Return the [x, y] coordinate for the center point of the cell that contains the specified text.  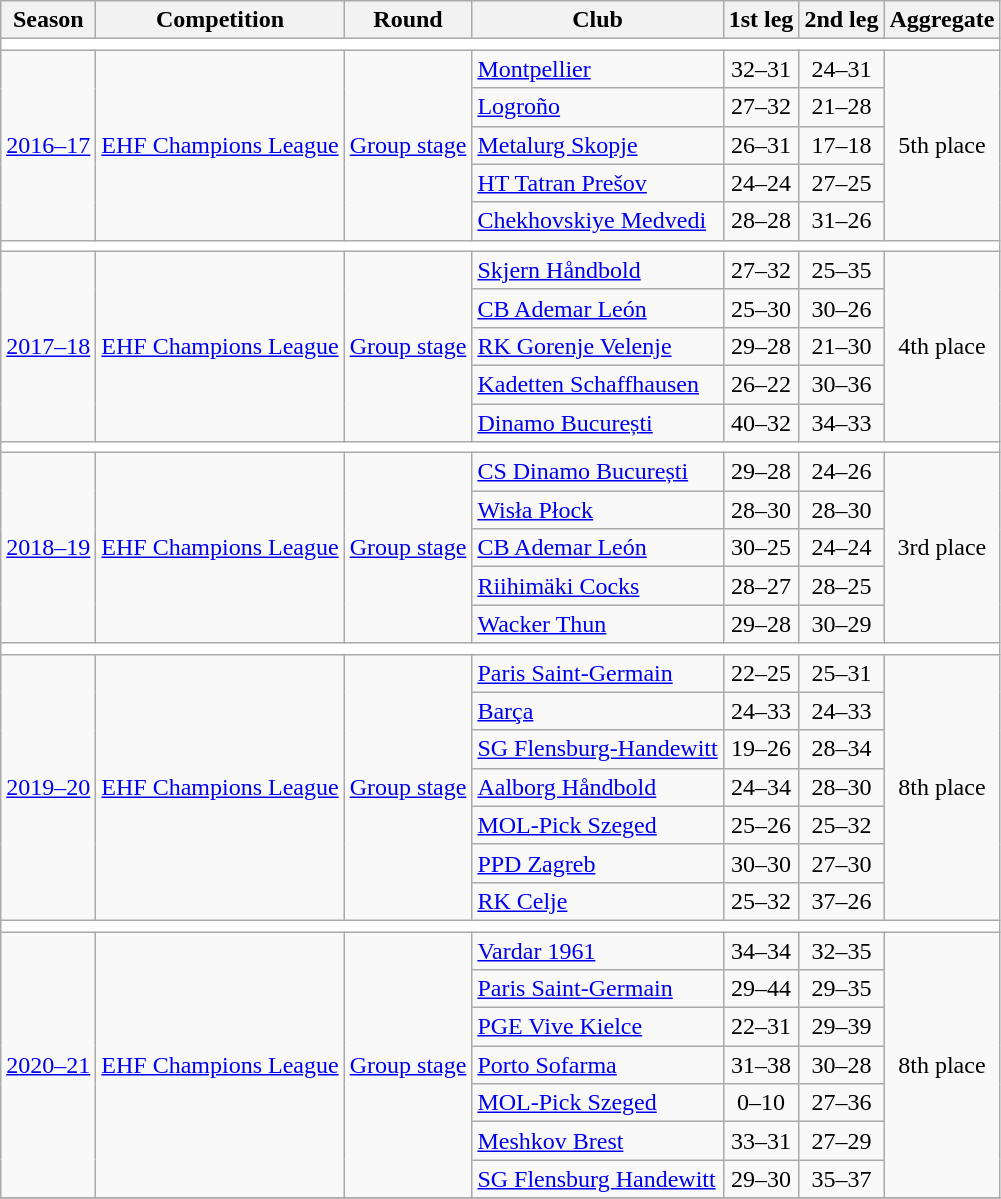
24–31 [842, 69]
17–18 [842, 145]
2016–17 [48, 145]
26–31 [761, 145]
24–26 [842, 472]
37–26 [842, 901]
29–39 [842, 1027]
Round [408, 20]
3rd place [942, 548]
25–30 [761, 308]
Montpellier [598, 69]
33–31 [761, 1141]
Season [48, 20]
5th place [942, 145]
Competition [220, 20]
2019–20 [48, 787]
2018–19 [48, 548]
4th place [942, 346]
34–33 [842, 423]
PGE Vive Kielce [598, 1027]
SG Flensburg Handewitt [598, 1179]
27–36 [842, 1103]
30–25 [761, 548]
29–30 [761, 1179]
Aalborg Håndbold [598, 787]
CS Dinamo București [598, 472]
Vardar 1961 [598, 951]
30–36 [842, 384]
28–27 [761, 586]
24–34 [761, 787]
32–31 [761, 69]
Kadetten Schaffhausen [598, 384]
2020–21 [48, 1065]
29–44 [761, 989]
Dinamo București [598, 423]
19–26 [761, 749]
27–29 [842, 1141]
22–25 [761, 673]
30–26 [842, 308]
Riihimäki Cocks [598, 586]
27–30 [842, 863]
25–26 [761, 825]
25–35 [842, 270]
21–30 [842, 346]
Logroño [598, 107]
25–31 [842, 673]
27–25 [842, 183]
2017–18 [48, 346]
30–28 [842, 1065]
1st leg [761, 20]
Metalurg Skopje [598, 145]
Club [598, 20]
HT Tatran Prešov [598, 183]
30–29 [842, 624]
Aggregate [942, 20]
26–22 [761, 384]
34–34 [761, 951]
Barça [598, 711]
2nd leg [842, 20]
21–28 [842, 107]
RK Celje [598, 901]
PPD Zagreb [598, 863]
28–28 [761, 221]
Porto Sofarma [598, 1065]
Chekhovskiye Medvedi [598, 221]
0–10 [761, 1103]
Wacker Thun [598, 624]
22–31 [761, 1027]
40–32 [761, 423]
RK Gorenje Velenje [598, 346]
SG Flensburg-Handewitt [598, 749]
35–37 [842, 1179]
Wisła Płock [598, 510]
Meshkov Brest [598, 1141]
28–34 [842, 749]
Skjern Håndbold [598, 270]
31–26 [842, 221]
30–30 [761, 863]
28–25 [842, 586]
31–38 [761, 1065]
32–35 [842, 951]
29–35 [842, 989]
